Detect which cell encompasses the target text, then output its (X, Y) center coordinate. 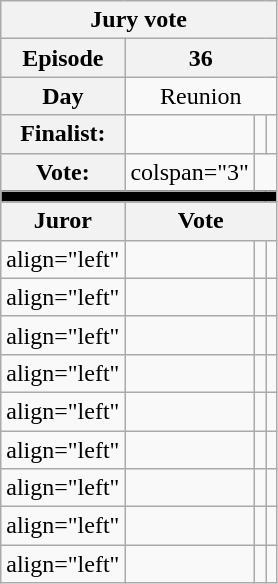
Reunion (201, 96)
Vote (201, 221)
Vote: (63, 172)
colspan="3" (190, 172)
Finalist: (63, 134)
Juror (63, 221)
Day (63, 96)
Episode (63, 58)
Jury vote (139, 20)
36 (201, 58)
